Detect which cell encompasses the target text, then output its (X, Y) center coordinate. 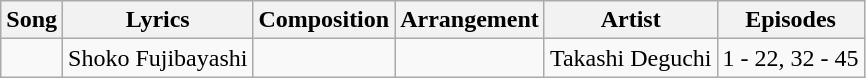
Artist (630, 20)
Song (32, 20)
Episodes (790, 20)
Composition (324, 20)
Arrangement (470, 20)
Shoko Fujibayashi (158, 58)
Lyrics (158, 20)
1 - 22, 32 - 45 (790, 58)
Takashi Deguchi (630, 58)
